Provide the [X, Y] coordinate of the cell's center where the given text is located.  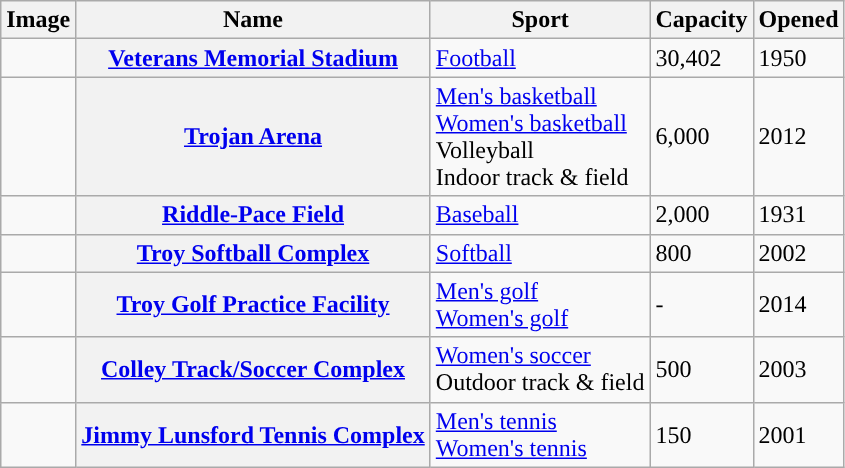
Veterans Memorial Stadium [253, 58]
Colley Track/Soccer Complex [253, 370]
- [702, 304]
2,000 [702, 215]
Opened [798, 20]
Baseball [540, 215]
Men's tennisWomen's tennis [540, 434]
Softball [540, 253]
Image [38, 20]
Name [253, 20]
Troy Golf Practice Facility [253, 304]
2012 [798, 136]
Capacity [702, 20]
2014 [798, 304]
800 [702, 253]
Football [540, 58]
1931 [798, 215]
1950 [798, 58]
Riddle-Pace Field [253, 215]
2003 [798, 370]
Women's soccerOutdoor track & field [540, 370]
Jimmy Lunsford Tennis Complex [253, 434]
Men's basketballWomen's basketballVolleyballIndoor track & field [540, 136]
150 [702, 434]
2001 [798, 434]
Sport [540, 20]
6,000 [702, 136]
500 [702, 370]
Troy Softball Complex [253, 253]
Men's golfWomen's golf [540, 304]
30,402 [702, 58]
Trojan Arena [253, 136]
2002 [798, 253]
